From the cell containing the given text, extract its center point as [x, y] coordinate. 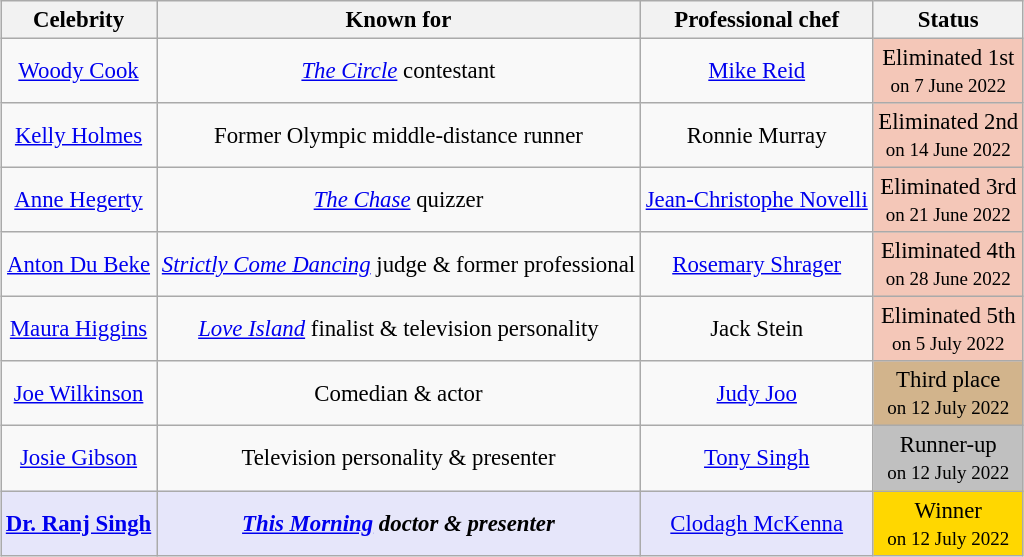
Celebrity [79, 20]
Winneron 12 July 2022 [948, 522]
Mike Reid [756, 70]
This Morning doctor & presenter [399, 522]
Ronnie Murray [756, 136]
The Circle contestant [399, 70]
Runner-upon 12 July 2022 [948, 458]
Eliminated 2ndon 14 June 2022 [948, 136]
Comedian & actor [399, 394]
Status [948, 20]
Eliminated 5thon 5 July 2022 [948, 330]
Love Island finalist & television personality [399, 330]
Jean-Christophe Novelli [756, 200]
Dr. Ranj Singh [79, 522]
Television personality & presenter [399, 458]
Strictly Come Dancing judge & former professional [399, 264]
Maura Higgins [79, 330]
Anne Hegerty [79, 200]
Josie Gibson [79, 458]
Third placeon 12 July 2022 [948, 394]
Rosemary Shrager [756, 264]
Jack Stein [756, 330]
Known for [399, 20]
Professional chef [756, 20]
Anton Du Beke [79, 264]
The Chase quizzer [399, 200]
Eliminated 1ston 7 June 2022 [948, 70]
Judy Joo [756, 394]
Eliminated 4thon 28 June 2022 [948, 264]
Clodagh McKenna [756, 522]
Tony Singh [756, 458]
Eliminated 3rdon 21 June 2022 [948, 200]
Kelly Holmes [79, 136]
Joe Wilkinson [79, 394]
Former Olympic middle-distance runner [399, 136]
Woody Cook [79, 70]
